Return the (x, y) coordinate for the center point of the cell that contains the specified text.  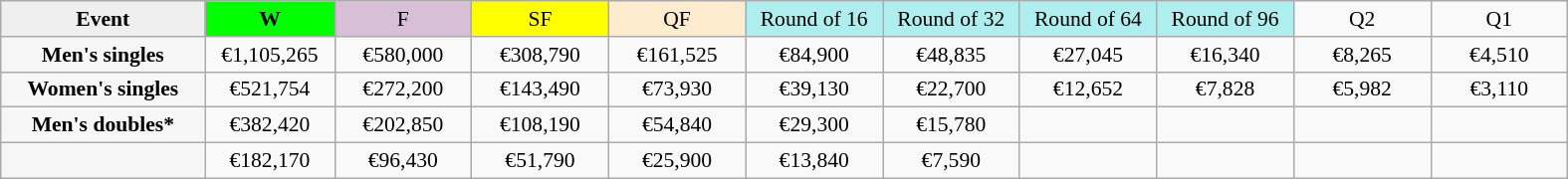
€13,840 (814, 161)
Round of 16 (814, 19)
€16,340 (1226, 55)
€25,900 (677, 161)
€382,420 (270, 125)
Round of 32 (951, 19)
QF (677, 19)
€580,000 (403, 55)
SF (541, 19)
€521,754 (270, 89)
€161,525 (677, 55)
F (403, 19)
€108,190 (541, 125)
€1,105,265 (270, 55)
€48,835 (951, 55)
€27,045 (1088, 55)
Round of 64 (1088, 19)
€308,790 (541, 55)
€84,900 (814, 55)
€73,930 (677, 89)
€15,780 (951, 125)
€96,430 (403, 161)
Q2 (1362, 19)
W (270, 19)
€54,840 (677, 125)
€272,200 (403, 89)
Round of 96 (1226, 19)
Q1 (1499, 19)
€39,130 (814, 89)
€12,652 (1088, 89)
Event (104, 19)
€8,265 (1362, 55)
€7,590 (951, 161)
Men's doubles* (104, 125)
€22,700 (951, 89)
€143,490 (541, 89)
Women's singles (104, 89)
€5,982 (1362, 89)
€51,790 (541, 161)
€202,850 (403, 125)
€3,110 (1499, 89)
€4,510 (1499, 55)
Men's singles (104, 55)
€182,170 (270, 161)
€29,300 (814, 125)
€7,828 (1226, 89)
